For the text-containing cell, return its midpoint in (X, Y) coordinate format. 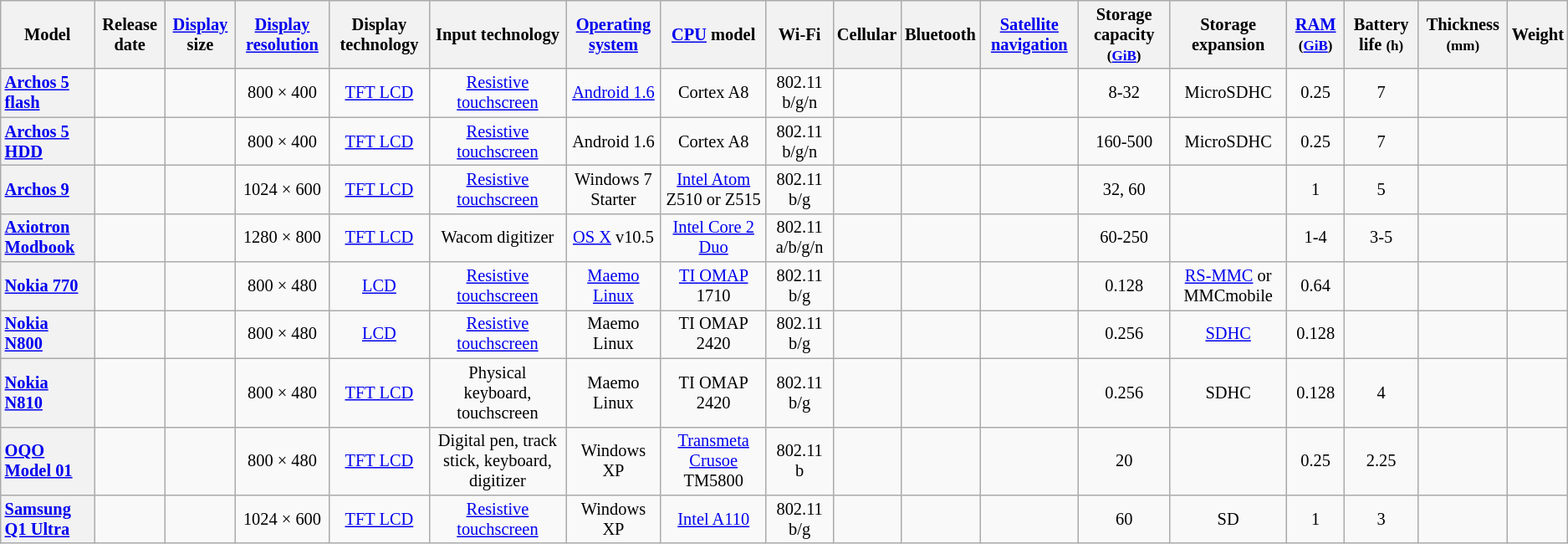
60-250 (1124, 238)
OQO Model 01 (48, 461)
Intel Core 2 Duo (713, 238)
RAM (GiB) (1316, 34)
1280 × 800 (282, 238)
Model (48, 34)
Intel Atom Z510 or Z515 (713, 189)
Battery life (h) (1381, 34)
802.11 b (799, 461)
Storage capacity (GiB) (1124, 34)
Transmeta Crusoe TM5800 (713, 461)
160-500 (1124, 141)
Nokia 770 (48, 286)
Intel A110 (713, 519)
Release date (130, 34)
20 (1124, 461)
Satellite navigation (1029, 34)
4 (1381, 393)
Display technology (380, 34)
Archos 5 HDD (48, 141)
Input technology (498, 34)
Bluetooth (940, 34)
3-5 (1381, 238)
Cellular (866, 34)
Nokia N800 (48, 334)
2.25 (1381, 461)
Archos 9 (48, 189)
1-4 (1316, 238)
Samsung Q1 Ultra (48, 519)
802.11 a/b/g/n (799, 238)
RS-MMC or MMCmobile (1228, 286)
Display resolution (282, 34)
3 (1381, 519)
5 (1381, 189)
SD (1228, 519)
OS X v10.5 (614, 238)
Thickness (mm) (1463, 34)
Windows 7 Starter (614, 189)
Storage expansion (1228, 34)
Weight (1538, 34)
TI OMAP 1710 (713, 286)
32, 60 (1124, 189)
Digital pen, track stick, keyboard, digitizer (498, 461)
Operating system (614, 34)
60 (1124, 519)
Wacom digitizer (498, 238)
Physical keyboard, touchscreen (498, 393)
0.64 (1316, 286)
Archos 5 flash (48, 93)
Nokia N810 (48, 393)
Wi-Fi (799, 34)
CPU model (713, 34)
Display size (201, 34)
8-32 (1124, 93)
Axiotron Modbook (48, 238)
